Pinpoint the cell where the given text exists, returning its (X, Y) midpoint coordinate. 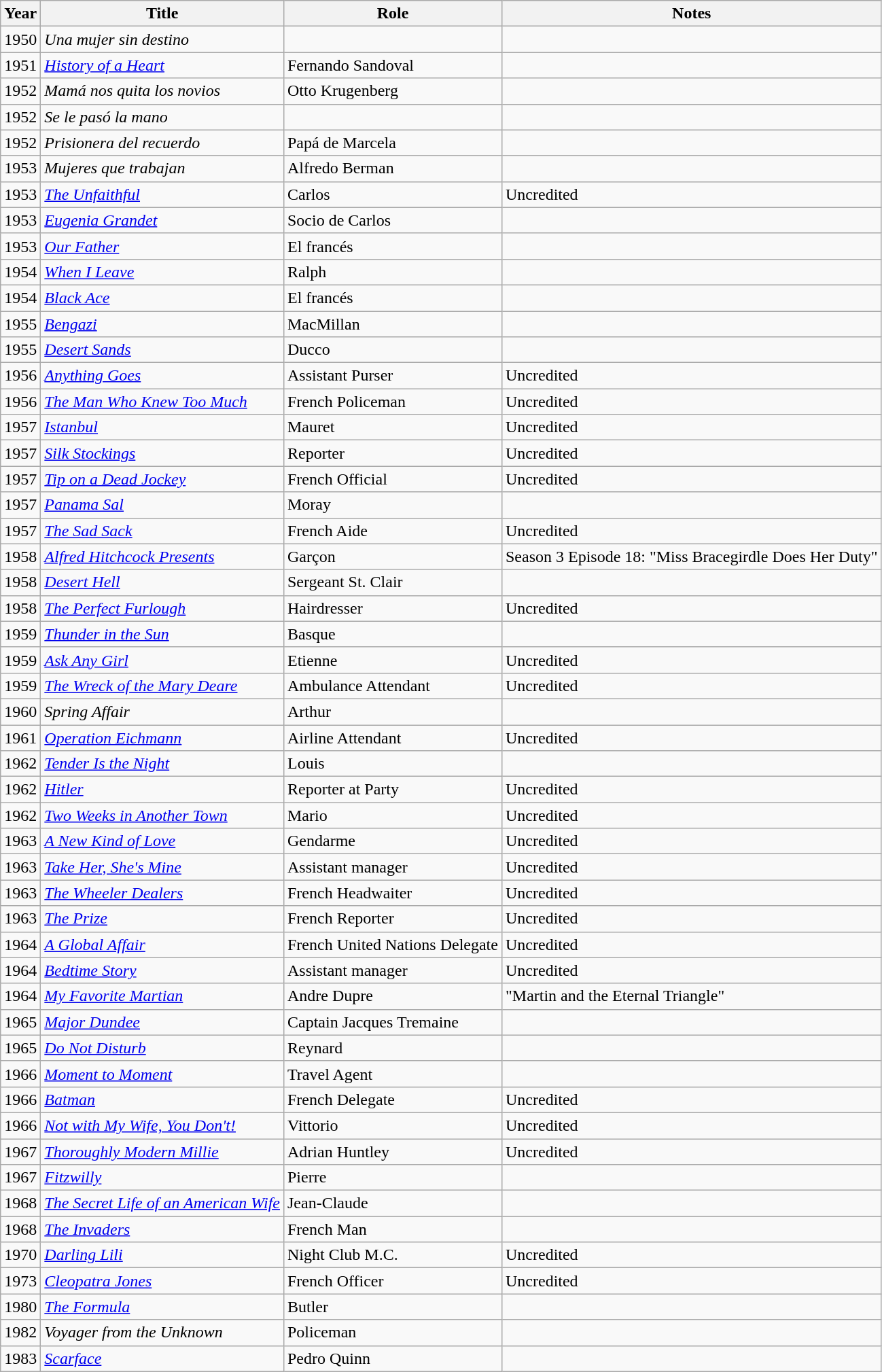
Moray (393, 505)
Fernando Sandoval (393, 65)
Sergeant St. Clair (393, 582)
Mario (393, 815)
Pedro Quinn (393, 1358)
French Headwaiter (393, 893)
Panama Sal (162, 505)
Ralph (393, 272)
Airline Attendant (393, 737)
"Martin and the Eternal Triangle" (692, 996)
Bedtime Story (162, 970)
1960 (20, 711)
Gendarme (393, 841)
Prisionera del recuerdo (162, 143)
Year (20, 14)
Silk Stockings (162, 453)
Garçon (393, 557)
French Policeman (393, 402)
Moment to Moment (162, 1074)
Etienne (393, 660)
The Unfaithful (162, 194)
Alfred Hitchcock Presents (162, 557)
A New Kind of Love (162, 841)
Una mujer sin destino (162, 39)
French Delegate (393, 1100)
Ask Any Girl (162, 660)
Andre Dupre (393, 996)
The Perfect Furlough (162, 608)
Not with My Wife, You Don't! (162, 1125)
My Favorite Martian (162, 996)
Reynard (393, 1048)
MacMillan (393, 324)
1980 (20, 1307)
Thoroughly Modern Millie (162, 1152)
Reporter (393, 453)
Desert Sands (162, 350)
Hairdresser (393, 608)
Two Weeks in Another Town (162, 815)
Butler (393, 1307)
French Man (393, 1229)
Darling Lili (162, 1255)
1973 (20, 1281)
Major Dundee (162, 1022)
Do Not Disturb (162, 1048)
When I Leave (162, 272)
Jean-Claude (393, 1203)
Otto Krugenberg (393, 91)
Papá de Marcela (393, 143)
Basque (393, 634)
Socio de Carlos (393, 220)
Alfredo Berman (393, 169)
Black Ace (162, 298)
Batman (162, 1100)
Ducco (393, 350)
French Officer (393, 1281)
Thunder in the Sun (162, 634)
Fitzwilly (162, 1178)
1983 (20, 1358)
Captain Jacques Tremaine (393, 1022)
Pierre (393, 1178)
Night Club M.C. (393, 1255)
Scarface (162, 1358)
Mamá nos quita los novios (162, 91)
Notes (692, 14)
Vittorio (393, 1125)
Season 3 Episode 18: "Miss Bracegirdle Does Her Duty" (692, 557)
History of a Heart (162, 65)
The Formula (162, 1307)
1970 (20, 1255)
Our Father (162, 246)
1982 (20, 1333)
The Man Who Knew Too Much (162, 402)
1951 (20, 65)
Tender Is the Night (162, 764)
Ambulance Attendant (393, 686)
Voyager from the Unknown (162, 1333)
French United Nations Delegate (393, 945)
The Sad Sack (162, 531)
Tip on a Dead Jockey (162, 479)
The Wreck of the Mary Deare (162, 686)
Operation Eichmann (162, 737)
Assistant Purser (393, 376)
Spring Affair (162, 711)
The Wheeler Dealers (162, 893)
Istanbul (162, 427)
Anything Goes (162, 376)
Desert Hell (162, 582)
The Invaders (162, 1229)
1950 (20, 39)
French Reporter (393, 919)
Carlos (393, 194)
Policeman (393, 1333)
Title (162, 14)
French Official (393, 479)
A Global Affair (162, 945)
Travel Agent (393, 1074)
French Aide (393, 531)
The Secret Life of an American Wife (162, 1203)
Mujeres que trabajan (162, 169)
Se le pasó la mano (162, 117)
Adrian Huntley (393, 1152)
Hitler (162, 790)
Cleopatra Jones (162, 1281)
The Prize (162, 919)
Eugenia Grandet (162, 220)
Arthur (393, 711)
Take Her, She's Mine (162, 867)
Bengazi (162, 324)
1961 (20, 737)
Louis (393, 764)
Mauret (393, 427)
Reporter at Party (393, 790)
Role (393, 14)
